Return [X, Y] of the center of cell containing provided text 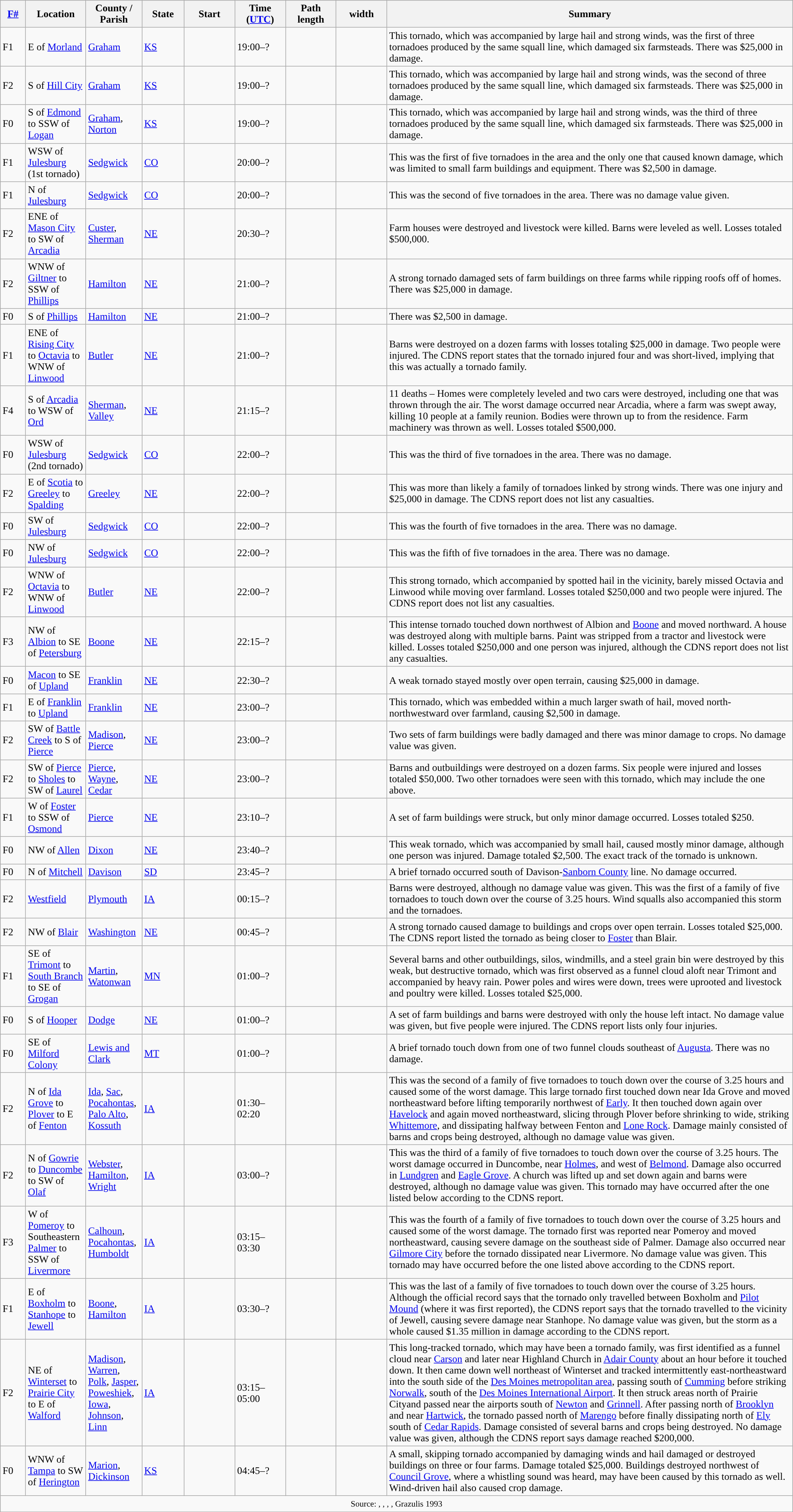
width [361, 14]
S of Phillips [56, 316]
Start [209, 14]
There was $2,500 in damage. [590, 316]
WNW of Octavia to WNW of Linwood [56, 592]
Farm houses were destroyed and livestock were killed. Barns were leveled as well. Losses totaled $500,000. [590, 234]
03:15–03:30 [260, 1242]
Lewis and Clark [114, 1053]
Madison, Warren, Polk, Jasper, Poweshiek, Iowa, Johnson, Linn [114, 1393]
This was the fifth of five tornadoes in the area. There was no damage. [590, 553]
23:45–? [260, 872]
WNW of Giltner to SSW of Phillips [56, 284]
04:45–? [260, 1471]
NE of Winterset to Prairie City to E of Walford [56, 1393]
22:30–? [260, 680]
Two sets of farm buildings were badly damaged and there was minor damage to crops. No damage value was given. [590, 740]
N of Julesburg [56, 195]
Washington [114, 932]
Boone, Hamilton [114, 1309]
A set of farm buildings were struck, but only minor damage occurred. Losses totaled $250. [590, 817]
Dodge [114, 1020]
00:45–? [260, 932]
This was the fourth of five tornadoes in the area. There was no damage. [590, 526]
N of Mitchell [56, 872]
Time (UTC) [260, 14]
Pierce [114, 817]
Macon to SE of Upland [56, 680]
Boone [114, 642]
W of Pomeroy to Southeastern Palmer to SSW of Livermore [56, 1242]
ENE of Mason City to SW of Arcadia [56, 234]
MN [163, 976]
Source: , , , , Grazulis 1993 [396, 1504]
Summary [590, 14]
Greeley [114, 493]
SW of Pierce to Sholes to SW of Laurel [56, 779]
SW of Julesburg [56, 526]
S of Arcadia to WSW of Ord [56, 410]
This was the third of five tornadoes in the area. There was no damage. [590, 454]
WSW of Julesburg (2nd tornado) [56, 454]
County / Parish [114, 14]
SE of Milford Colony [56, 1053]
Location [56, 14]
A brief tornado touch down from one of two funnel clouds southeast of Augusta. There was no damage. [590, 1053]
WNW of Tampa to SW of Herington [56, 1471]
Path length [311, 14]
E of Morland [56, 47]
Martin, Watonwan [114, 976]
E of Franklin to Upland [56, 707]
S of Edmond to SSW of Logan [56, 124]
Marion, Dickinson [114, 1471]
23:40–? [260, 850]
Webster, Hamilton, Wright [114, 1176]
A brief tornado occurred south of Davison-Sanborn County line. No damage occurred. [590, 872]
F4 [13, 410]
03:30–? [260, 1309]
Calhoun, Pocahontas, Humboldt [114, 1242]
S of Hill City [56, 85]
Pierce, Wayne, Cedar [114, 779]
Custer, Sherman [114, 234]
NW of Blair [56, 932]
Davison [114, 872]
Westfield [56, 899]
S of Hooper [56, 1020]
This tornado, which was embedded within a much larger swath of hail, moved north-northwestward over farmland, causing $2,500 in damage. [590, 707]
SD [163, 872]
NW of Allen [56, 850]
Dixon [114, 850]
WSW of Julesburg (1st tornado) [56, 162]
Graham, Norton [114, 124]
NW of Albion to SE of Petersburg [56, 642]
A strong tornado damaged sets of farm buildings on three farms while ripping roofs off of homes. There was $25,000 in damage. [590, 284]
E of Boxholm to Stanhope to Jewell [56, 1309]
Sherman, Valley [114, 410]
Plymouth [114, 899]
01:30–02:20 [260, 1109]
SE of Trimont to South Branch to SE of Grogan [56, 976]
03:00–? [260, 1176]
00:15–? [260, 899]
Madison, Pierce [114, 740]
State [163, 14]
Ida, Sac, Pocahontas, Palo Alto, Kossuth [114, 1109]
23:10–? [260, 817]
E of Scotia to Greeley to Spalding [56, 493]
21:15–? [260, 410]
SW of Battle Creek to S of Pierce [56, 740]
22:15–? [260, 642]
This was the second of five tornadoes in the area. There was no damage value given. [590, 195]
N of Ida Grove to Plover to E of Fenton [56, 1109]
03:15–05:00 [260, 1393]
F# [13, 14]
20:30–? [260, 234]
MT [163, 1053]
A weak tornado stayed mostly over open terrain, causing $25,000 in damage. [590, 680]
N of Gowrie to Duncombe to SW of Olaf [56, 1176]
W of Foster to SSW of Osmond [56, 817]
ENE of Rising City to Octavia to WNW of Linwood [56, 355]
NW of Julesburg [56, 553]
